Return the [X, Y] coordinate for the center point of the cell that contains the specified text.  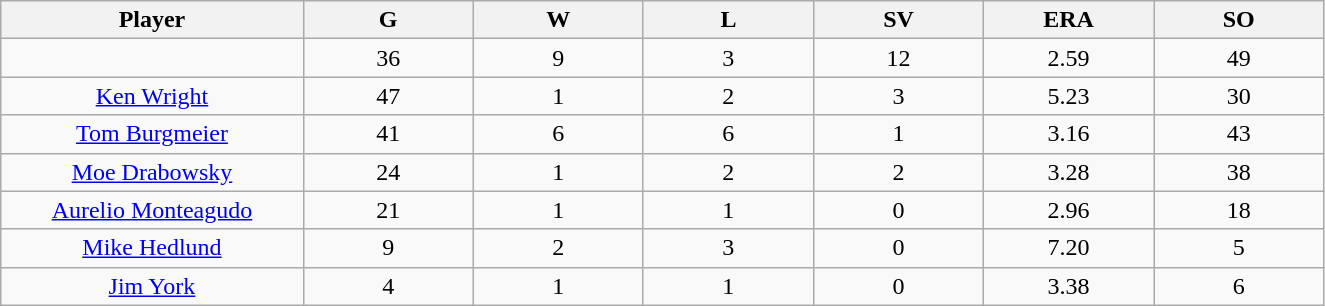
7.20 [1069, 248]
Jim York [152, 286]
18 [1239, 210]
36 [388, 58]
L [728, 20]
43 [1239, 134]
3.28 [1069, 172]
4 [388, 286]
Ken Wright [152, 96]
21 [388, 210]
W [558, 20]
2.59 [1069, 58]
12 [898, 58]
SO [1239, 20]
Player [152, 20]
3.38 [1069, 286]
SV [898, 20]
41 [388, 134]
ERA [1069, 20]
47 [388, 96]
5 [1239, 248]
Aurelio Monteagudo [152, 210]
49 [1239, 58]
5.23 [1069, 96]
Mike Hedlund [152, 248]
G [388, 20]
Moe Drabowsky [152, 172]
2.96 [1069, 210]
3.16 [1069, 134]
38 [1239, 172]
24 [388, 172]
30 [1239, 96]
Tom Burgmeier [152, 134]
